From the cell containing the given text, extract its center point as (X, Y) coordinate. 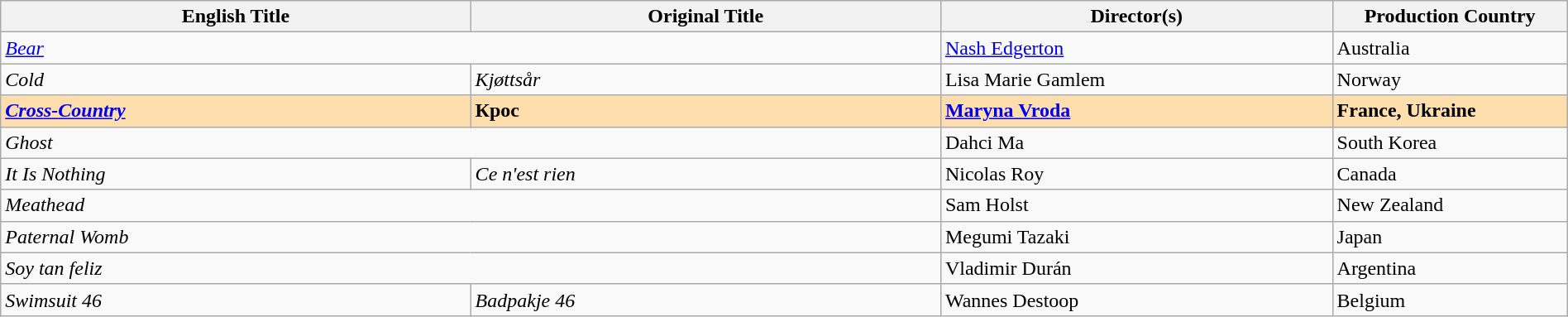
Ce n'est rien (705, 174)
South Korea (1450, 142)
Cross-Country (236, 111)
France, Ukraine (1450, 111)
Paternal Womb (471, 237)
Ghost (471, 142)
Norway (1450, 79)
Nicolas Roy (1136, 174)
Director(s) (1136, 17)
Original Title (705, 17)
It Is Nothing (236, 174)
Vladimir Durán (1136, 268)
Production Country (1450, 17)
Nash Edgerton (1136, 48)
Sam Holst (1136, 205)
Badpakje 46 (705, 300)
Bear (471, 48)
Australia (1450, 48)
Meathead (471, 205)
Wannes Destoop (1136, 300)
Argentina (1450, 268)
Soy tan feliz (471, 268)
Lisa Marie Gamlem (1136, 79)
Kjøttsår (705, 79)
English Title (236, 17)
Canada (1450, 174)
Belgium (1450, 300)
Крос (705, 111)
Japan (1450, 237)
Megumi Tazaki (1136, 237)
Maryna Vroda (1136, 111)
New Zealand (1450, 205)
Dahci Ma (1136, 142)
Cold (236, 79)
Swimsuit 46 (236, 300)
